Locate the cell with the specified text and output its (x, y) center coordinate. 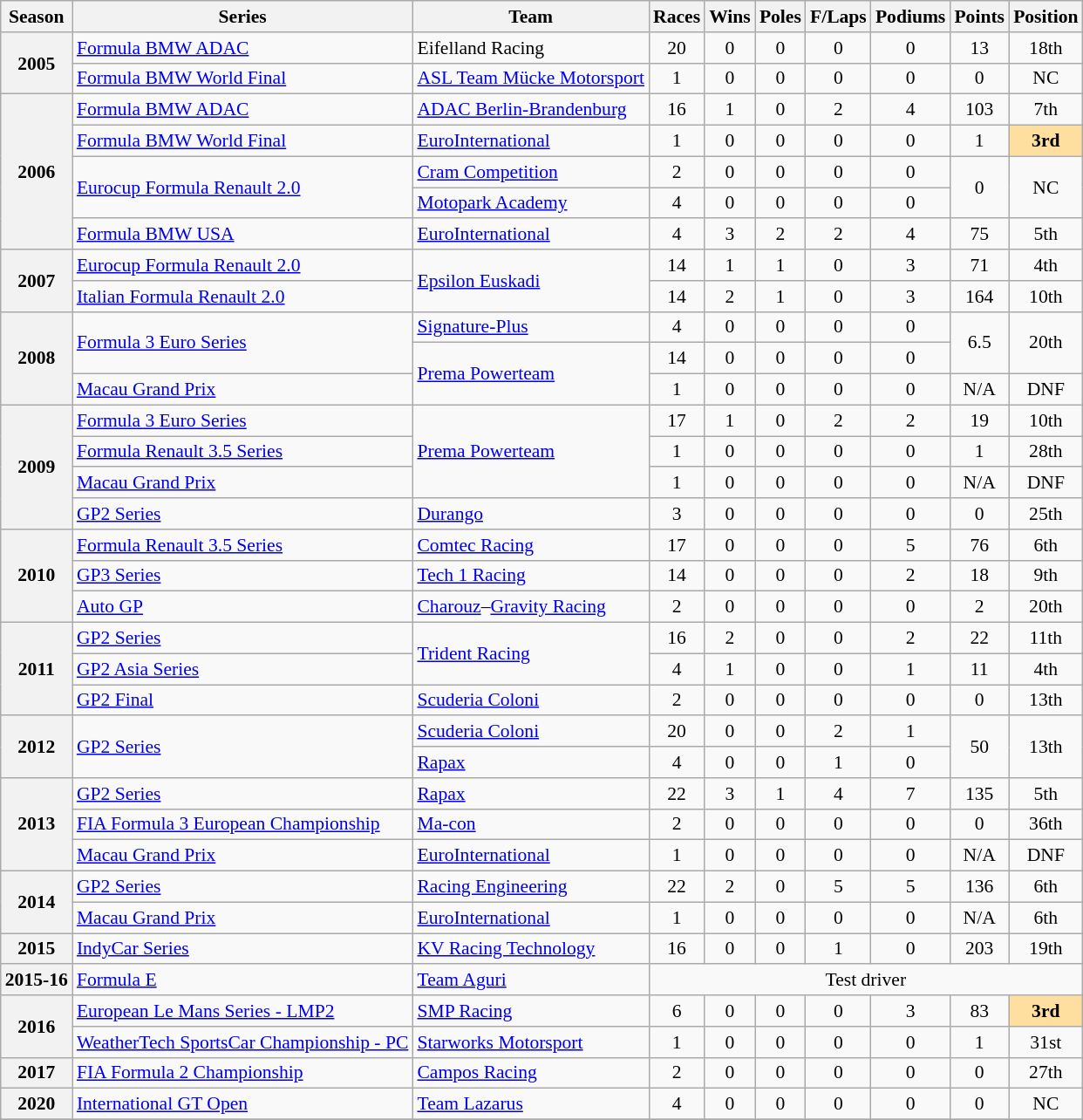
164 (979, 297)
F/Laps (839, 17)
103 (979, 110)
Comtec Racing (530, 545)
19 (979, 420)
6.5 (979, 342)
2007 (37, 281)
2013 (37, 825)
International GT Open (242, 1104)
136 (979, 887)
2005 (37, 63)
11th (1046, 639)
Team (530, 17)
SMP Racing (530, 1011)
Eifelland Racing (530, 48)
6 (677, 1011)
ADAC Berlin-Brandenburg (530, 110)
9th (1046, 576)
Team Lazarus (530, 1104)
KV Racing Technology (530, 949)
Motopark Academy (530, 203)
25th (1046, 514)
27th (1046, 1073)
2016 (37, 1026)
Season (37, 17)
Position (1046, 17)
83 (979, 1011)
WeatherTech SportsCar Championship - PC (242, 1042)
2017 (37, 1073)
Racing Engineering (530, 887)
2020 (37, 1104)
2014 (37, 902)
7 (910, 794)
135 (979, 794)
2009 (37, 467)
2015-16 (37, 980)
Races (677, 17)
Points (979, 17)
36th (1046, 824)
2010 (37, 576)
Epsilon Euskadi (530, 281)
2011 (37, 670)
Test driver (866, 980)
76 (979, 545)
FIA Formula 3 European Championship (242, 824)
Italian Formula Renault 2.0 (242, 297)
11 (979, 669)
Durango (530, 514)
GP2 Asia Series (242, 669)
GP3 Series (242, 576)
2012 (37, 747)
IndyCar Series (242, 949)
31st (1046, 1042)
FIA Formula 2 Championship (242, 1073)
Formula BMW USA (242, 235)
2008 (37, 358)
Formula E (242, 980)
28th (1046, 452)
Tech 1 Racing (530, 576)
Trident Racing (530, 654)
European Le Mans Series - LMP2 (242, 1011)
Campos Racing (530, 1073)
2006 (37, 172)
75 (979, 235)
18 (979, 576)
Starworks Motorsport (530, 1042)
Podiums (910, 17)
Signature-Plus (530, 327)
7th (1046, 110)
ASL Team Mücke Motorsport (530, 79)
Cram Competition (530, 172)
71 (979, 265)
Ma-con (530, 824)
19th (1046, 949)
Poles (780, 17)
Team Aguri (530, 980)
18th (1046, 48)
Wins (730, 17)
50 (979, 747)
GP2 Final (242, 700)
Charouz–Gravity Racing (530, 607)
Auto GP (242, 607)
13 (979, 48)
2015 (37, 949)
Series (242, 17)
203 (979, 949)
